Identify which cell holds the provided text, then report its (X, Y) central coordinate. 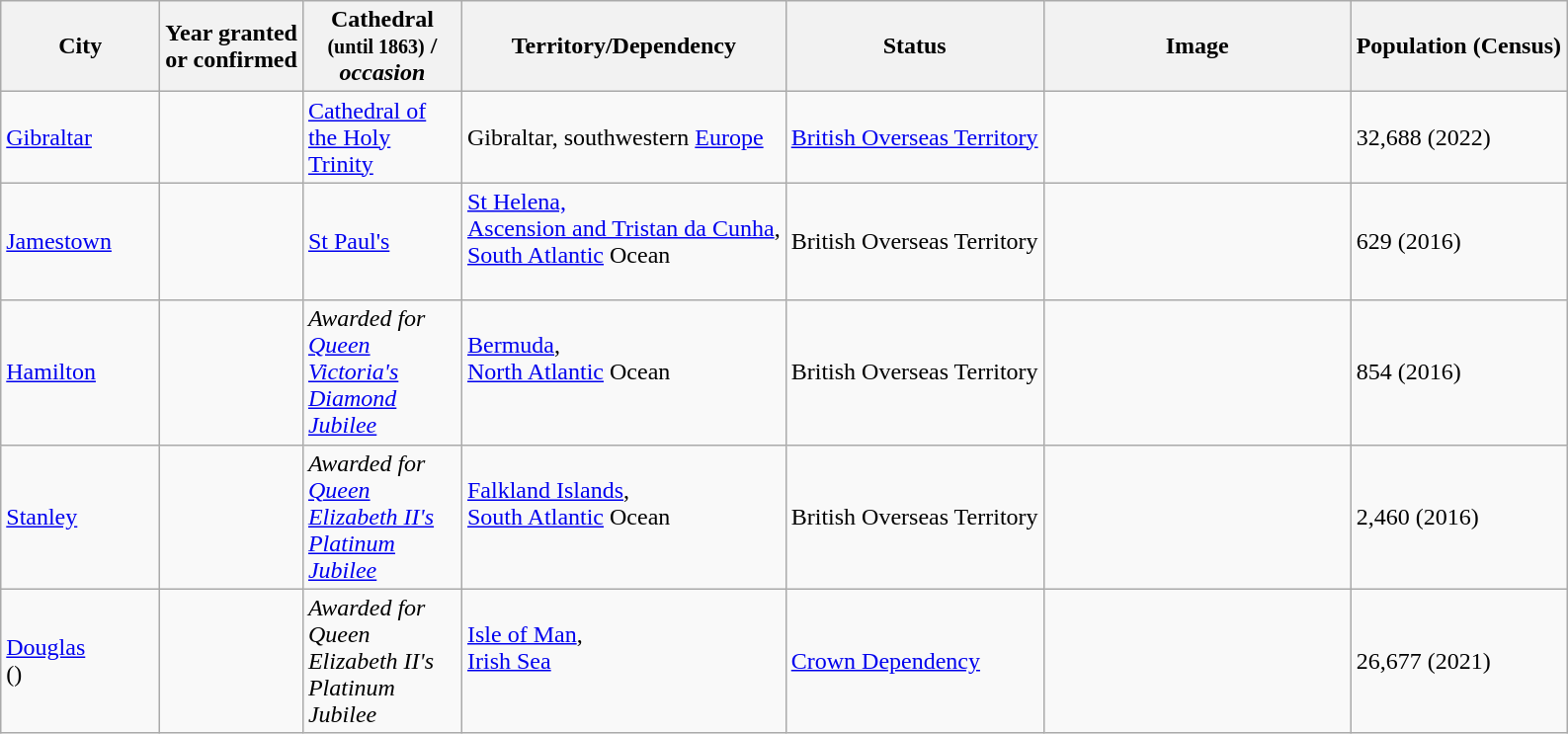
Hamilton (81, 372)
Awarded for Queen Victoria's Diamond Jubilee (381, 372)
Douglas() (81, 661)
Gibraltar (81, 137)
26,677 (2021) (1458, 661)
Bermuda,North Atlantic Ocean (623, 372)
St Paul's (381, 241)
City (81, 46)
Isle of Man,Irish Sea (623, 661)
Cathedral of the Holy Trinity (381, 137)
629 (2016) (1458, 241)
Year grantedor confirmed (231, 46)
Crown Dependency (915, 661)
St Helena,Ascension and Tristan da Cunha,South Atlantic Ocean (623, 241)
Jamestown (81, 241)
Territory/Dependency (623, 46)
2,460 (2016) (1458, 517)
Falkland Islands,South Atlantic Ocean (623, 517)
Status (915, 46)
32,688 (2022) (1458, 137)
Image (1197, 46)
Gibraltar, southwestern Europe (623, 137)
Stanley (81, 517)
Cathedral(until 1863) / occasion (381, 46)
854 (2016) (1458, 372)
Population (Census) (1458, 46)
